Return [x, y] of the center of cell containing provided text 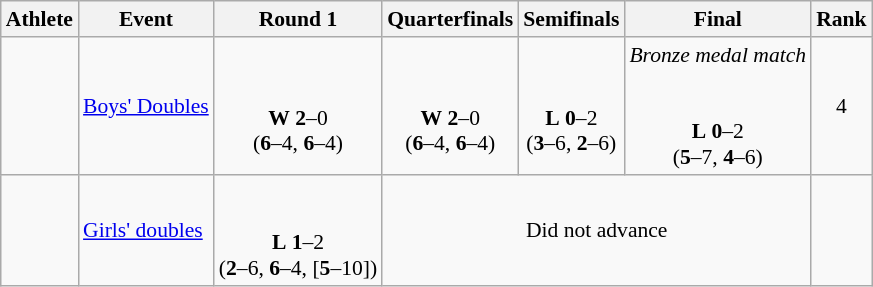
Athlete [40, 19]
L 1–2 (2–6, 6–4, [5–10]) [298, 230]
Did not advance [596, 230]
Round 1 [298, 19]
4 [842, 106]
Quarterfinals [450, 19]
L 0–2 (3–6, 2–6) [571, 106]
Boys' Doubles [146, 106]
Event [146, 19]
Rank [842, 19]
Girls' doubles [146, 230]
Semifinals [571, 19]
Bronze medal matchL 0–2 (5–7, 4–6) [718, 106]
Final [718, 19]
